Return the [x, y] coordinate for the center point of the cell that contains the specified text.  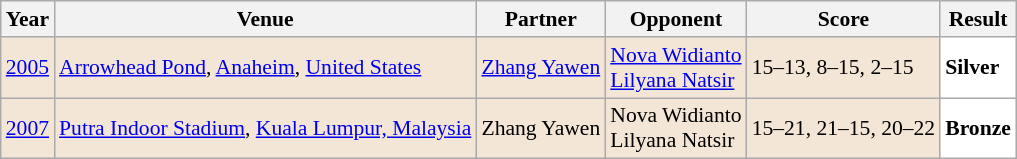
15–13, 8–15, 2–15 [844, 68]
Result [978, 19]
Score [844, 19]
Arrowhead Pond, Anaheim, United States [265, 68]
Opponent [676, 19]
Bronze [978, 128]
2005 [28, 68]
Silver [978, 68]
Year [28, 19]
Partner [540, 19]
Putra Indoor Stadium, Kuala Lumpur, Malaysia [265, 128]
Venue [265, 19]
15–21, 21–15, 20–22 [844, 128]
2007 [28, 128]
